Locate the cell with the specified text and output its (X, Y) center coordinate. 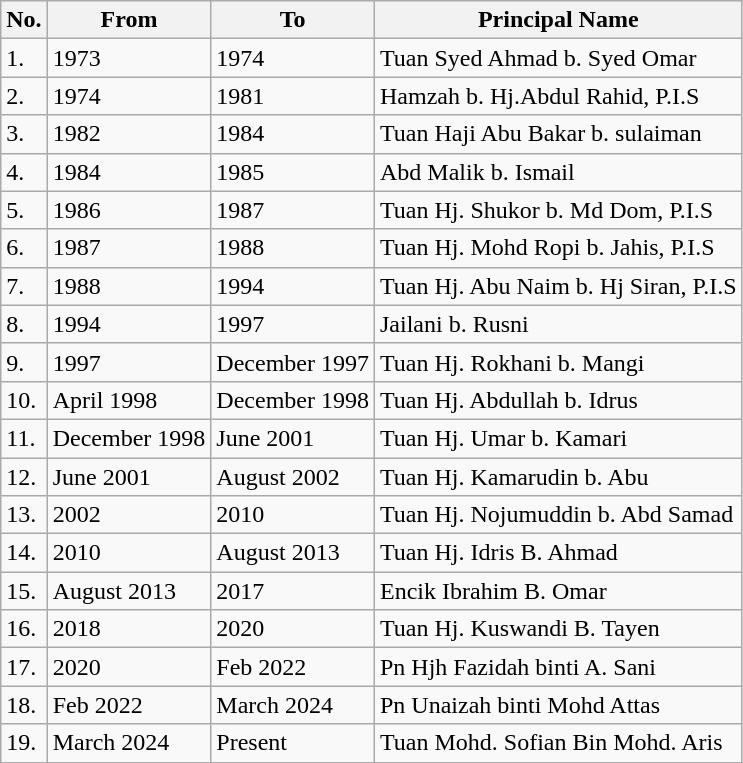
Encik Ibrahim B. Omar (558, 591)
Abd Malik b. Ismail (558, 172)
Tuan Hj. Rokhani b. Mangi (558, 362)
Tuan Syed Ahmad b. Syed Omar (558, 58)
2018 (129, 629)
5. (24, 210)
Tuan Hj. Kuswandi B. Tayen (558, 629)
No. (24, 20)
Tuan Hj. Nojumuddin b. Abd Samad (558, 515)
Tuan Hj. Umar b. Kamari (558, 438)
Pn Unaizah binti Mohd Attas (558, 705)
From (129, 20)
18. (24, 705)
Hamzah b. Hj.Abdul Rahid, P.I.S (558, 96)
2. (24, 96)
1981 (293, 96)
7. (24, 286)
1973 (129, 58)
Tuan Mohd. Sofian Bin Mohd. Aris (558, 743)
8. (24, 324)
17. (24, 667)
Tuan Hj. Mohd Ropi b. Jahis, P.I.S (558, 248)
2002 (129, 515)
Tuan Hj. Kamarudin b. Abu (558, 477)
April 1998 (129, 400)
1982 (129, 134)
19. (24, 743)
Tuan Hj. Abu Naim b. Hj Siran, P.I.S (558, 286)
1985 (293, 172)
16. (24, 629)
Tuan Hj. Abdullah b. Idrus (558, 400)
1. (24, 58)
11. (24, 438)
Pn Hjh Fazidah binti A. Sani (558, 667)
Principal Name (558, 20)
To (293, 20)
15. (24, 591)
10. (24, 400)
14. (24, 553)
9. (24, 362)
4. (24, 172)
3. (24, 134)
August 2002 (293, 477)
Tuan Hj. Idris B. Ahmad (558, 553)
Present (293, 743)
6. (24, 248)
December 1997 (293, 362)
1986 (129, 210)
13. (24, 515)
Jailani b. Rusni (558, 324)
12. (24, 477)
Tuan Haji Abu Bakar b. sulaiman (558, 134)
2017 (293, 591)
Tuan Hj. Shukor b. Md Dom, P.I.S (558, 210)
